For the text-containing cell, return its midpoint in (X, Y) coordinate format. 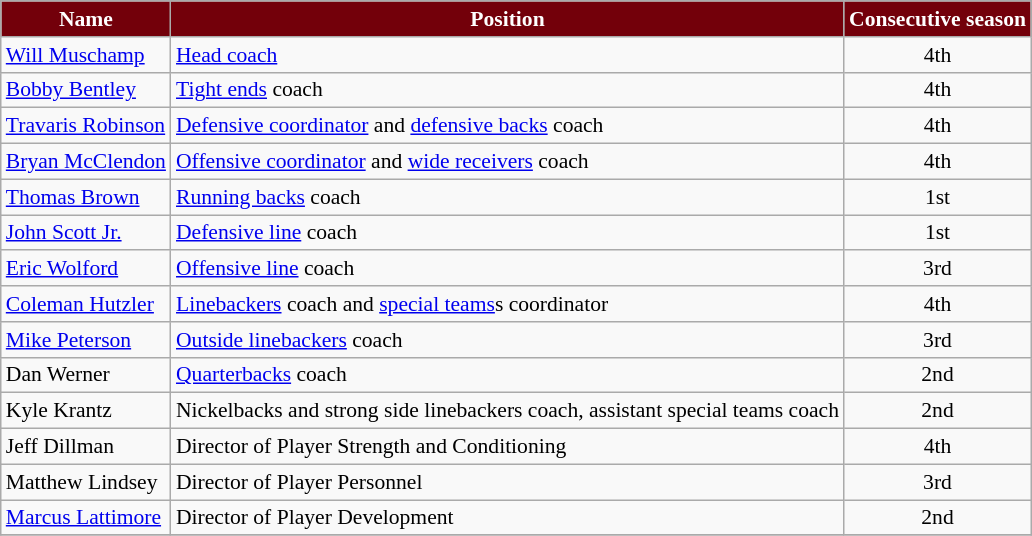
Running backs coach (508, 197)
Matthew Lindsey (86, 482)
Consecutive season (938, 19)
Nickelbacks and strong side linebackers coach, assistant special teams coach (508, 411)
Bobby Bentley (86, 90)
Name (86, 19)
Eric Wolford (86, 269)
Director of Player Development (508, 518)
Thomas Brown (86, 197)
Defensive coordinator and defensive backs coach (508, 126)
Outside linebackers coach (508, 340)
Offensive coordinator and wide receivers coach (508, 162)
Dan Werner (86, 375)
Head coach (508, 55)
Defensive line coach (508, 233)
Offensive line coach (508, 269)
Will Muschamp (86, 55)
Position (508, 19)
Quarterbacks coach (508, 375)
Coleman Hutzler (86, 304)
Tight ends coach (508, 90)
Marcus Lattimore (86, 518)
Bryan McClendon (86, 162)
John Scott Jr. (86, 233)
Jeff Dillman (86, 447)
Travaris Robinson (86, 126)
Director of Player Strength and Conditioning (508, 447)
Kyle Krantz (86, 411)
Director of Player Personnel (508, 482)
Linebackers coach and special teamss coordinator (508, 304)
Mike Peterson (86, 340)
